Return [X, Y] of the center of cell containing provided text 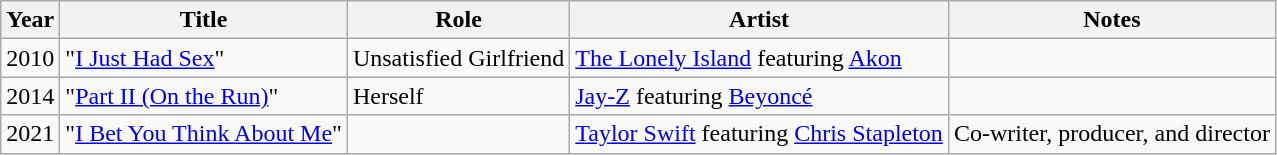
Herself [458, 96]
"I Just Had Sex" [204, 58]
Year [30, 20]
"I Bet You Think About Me" [204, 134]
"Part II (On the Run)" [204, 96]
Artist [760, 20]
Role [458, 20]
The Lonely Island featuring Akon [760, 58]
2014 [30, 96]
Co-writer, producer, and director [1112, 134]
Jay-Z featuring Beyoncé [760, 96]
2021 [30, 134]
Unsatisfied Girlfriend [458, 58]
2010 [30, 58]
Notes [1112, 20]
Title [204, 20]
Taylor Swift featuring Chris Stapleton [760, 134]
